From the cell containing the given text, extract its center point as (x, y) coordinate. 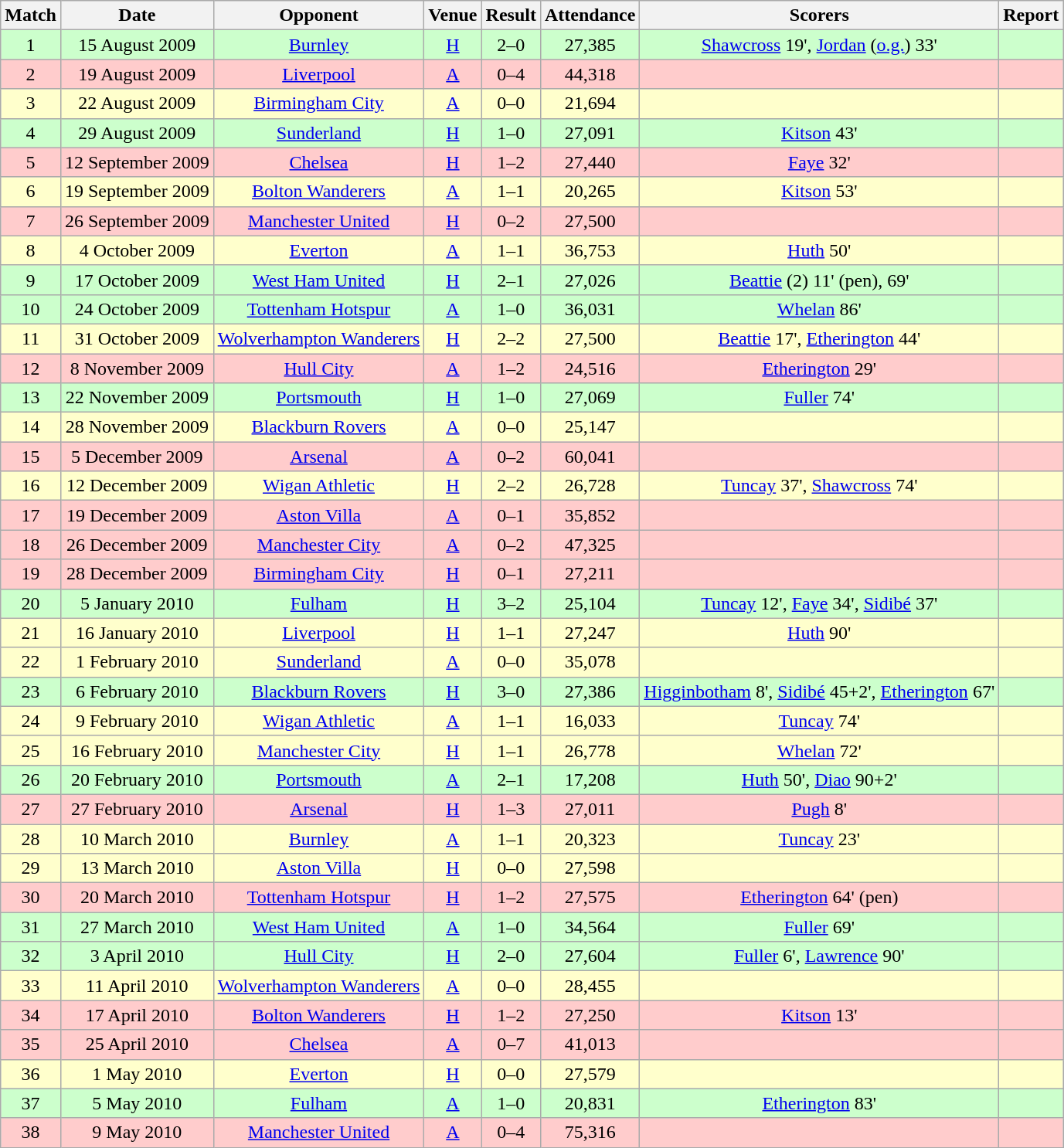
41,013 (590, 1044)
11 April 2010 (137, 986)
27,091 (590, 133)
Tuncay 12', Faye 34', Sidibé 37' (819, 603)
18 (31, 545)
Date (137, 15)
8 (31, 250)
Kitson 43' (819, 133)
35,078 (590, 662)
22 (31, 662)
Tuncay 74' (819, 721)
22 August 2009 (137, 104)
20,831 (590, 1103)
Whelan 72' (819, 750)
Beattie 17', Etherington 44' (819, 338)
3–2 (511, 603)
27,069 (590, 398)
12 September 2009 (137, 162)
Venue (453, 15)
Tuncay 37', Shawcross 74' (819, 486)
Faye 32' (819, 162)
19 August 2009 (137, 74)
19 September 2009 (137, 192)
19 (31, 574)
11 (31, 338)
16 January 2010 (137, 633)
22 November 2009 (137, 398)
Shawcross 19', Jordan (o.g.) 33' (819, 45)
4 (31, 133)
19 December 2009 (137, 515)
27,211 (590, 574)
1–3 (511, 809)
16 (31, 486)
15 August 2009 (137, 45)
3 (31, 104)
Fuller 69' (819, 927)
7 (31, 221)
27,440 (590, 162)
26 September 2009 (137, 221)
14 (31, 427)
12 December 2009 (137, 486)
31 (31, 927)
Attendance (590, 15)
16 February 2010 (137, 750)
20,323 (590, 838)
27,598 (590, 868)
10 March 2010 (137, 838)
75,316 (590, 1133)
27 February 2010 (137, 809)
4 October 2009 (137, 250)
26,728 (590, 486)
36 (31, 1074)
10 (31, 309)
Match (31, 15)
29 August 2009 (137, 133)
Kitson 53' (819, 192)
28 November 2009 (137, 427)
27,386 (590, 691)
35 (31, 1044)
34 (31, 1015)
28 December 2009 (137, 574)
Huth 50' (819, 250)
Etherington 83' (819, 1103)
26 December 2009 (137, 545)
36,753 (590, 250)
Etherington 64' (pen) (819, 898)
Result (511, 15)
24 October 2009 (137, 309)
37 (31, 1103)
29 (31, 868)
3 April 2010 (137, 956)
Beattie (2) 11' (pen), 69' (819, 280)
16,033 (590, 721)
38 (31, 1133)
27,575 (590, 898)
27,011 (590, 809)
33 (31, 986)
Higginbotham 8', Sidibé 45+2', Etherington 67' (819, 691)
60,041 (590, 457)
15 (31, 457)
26,778 (590, 750)
1 (31, 45)
35,852 (590, 515)
20 March 2010 (137, 898)
Kitson 13' (819, 1015)
6 (31, 192)
23 (31, 691)
Fuller 6', Lawrence 90' (819, 956)
26 (31, 779)
25,147 (590, 427)
44,318 (590, 74)
12 (31, 369)
21 (31, 633)
9 February 2010 (137, 721)
25 (31, 750)
Pugh 8' (819, 809)
Tuncay 23' (819, 838)
3–0 (511, 691)
Report (1031, 15)
28 (31, 838)
17,208 (590, 779)
27,247 (590, 633)
9 (31, 280)
17 October 2009 (137, 280)
13 March 2010 (137, 868)
24 (31, 721)
20 (31, 603)
Whelan 86' (819, 309)
13 (31, 398)
25 April 2010 (137, 1044)
47,325 (590, 545)
2 (31, 74)
27,604 (590, 956)
17 (31, 515)
27,250 (590, 1015)
30 (31, 898)
Fuller 74' (819, 398)
20 February 2010 (137, 779)
27 (31, 809)
5 December 2009 (137, 457)
Huth 50', Diao 90+2' (819, 779)
28,455 (590, 986)
27,385 (590, 45)
5 May 2010 (137, 1103)
9 May 2010 (137, 1133)
36,031 (590, 309)
20,265 (590, 192)
1 May 2010 (137, 1074)
27,579 (590, 1074)
5 (31, 162)
0–7 (511, 1044)
27 March 2010 (137, 927)
5 January 2010 (137, 603)
24,516 (590, 369)
1 February 2010 (137, 662)
34,564 (590, 927)
27,026 (590, 280)
Scorers (819, 15)
21,694 (590, 104)
8 November 2009 (137, 369)
Opponent (318, 15)
31 October 2009 (137, 338)
Etherington 29' (819, 369)
32 (31, 956)
Huth 90' (819, 633)
6 February 2010 (137, 691)
17 April 2010 (137, 1015)
25,104 (590, 603)
